Detect which cell encompasses the target text, then output its [X, Y] center coordinate. 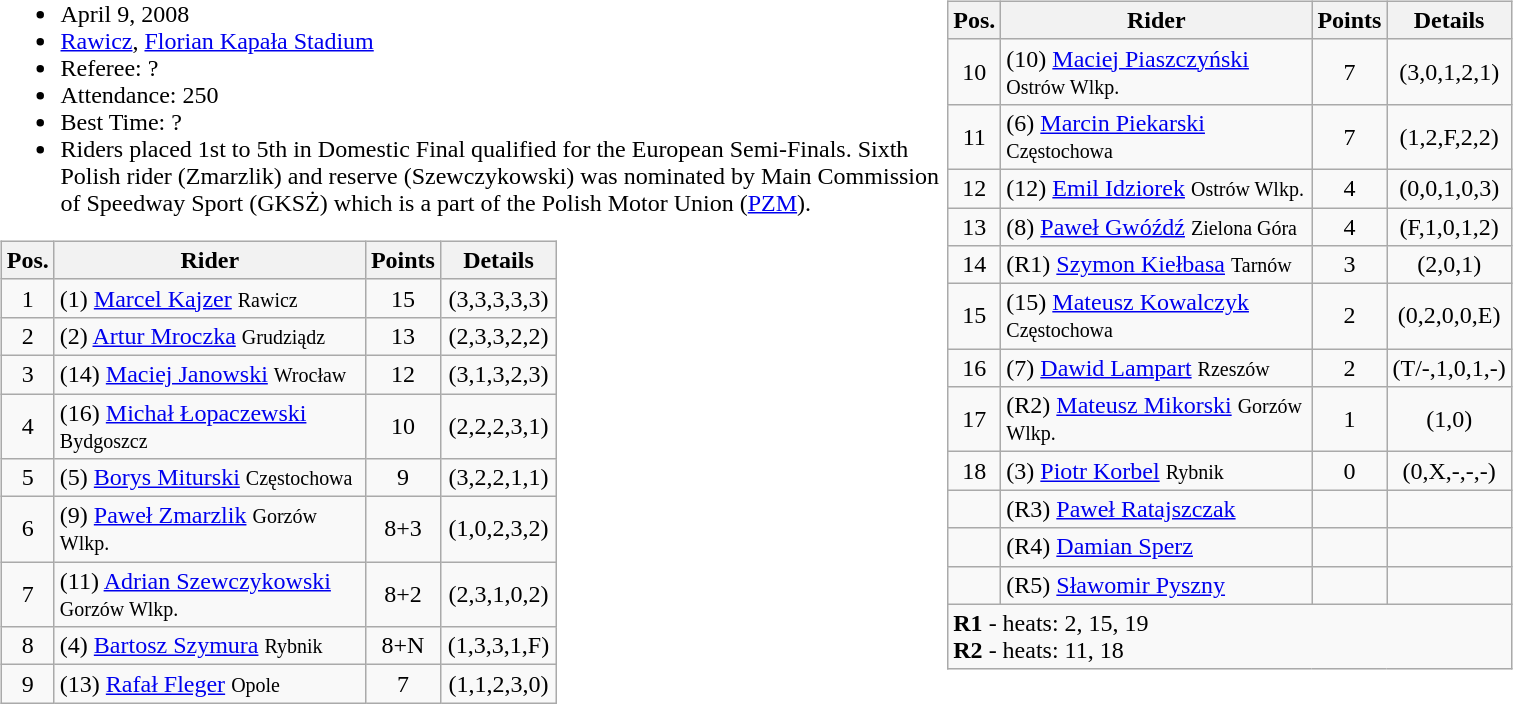
(7) Dawid Lampart Rzeszów [1156, 368]
8+2 [402, 594]
0 [1350, 471]
(1,3,3,1,F) [498, 646]
16 [974, 368]
(5) Borys Miturski Częstochowa [210, 478]
(1,2,F,2,2) [1449, 136]
(6) Marcin Piekarski Częstochowa [1156, 136]
(15) Mateusz Kowalczyk Częstochowa [1156, 316]
(R5) Sławomir Pyszny [1156, 585]
(F,1,0,1,2) [1449, 227]
11 [974, 136]
(1) Marcel Kajzer Rawicz [210, 298]
(R2) Mateusz Mikorski Gorzów Wlkp. [1156, 420]
(R4) Damian Sperz [1156, 547]
(3,3,3,3,3) [498, 298]
(2,3,3,2,2) [498, 336]
14 [974, 265]
(1,0,2,3,2) [498, 530]
17 [974, 420]
(8) Paweł Gwóźdź Zielona Góra [1156, 227]
(2,3,1,0,2) [498, 594]
(0,X,-,-,-) [1449, 471]
(R3) Paweł Ratajszczak [1156, 509]
18 [974, 471]
(3) Piotr Korbel Rybnik [1156, 471]
8+N [402, 646]
(9) Paweł Zmarzlik Gorzów Wlkp. [210, 530]
(16) Michał Łopaczewski Bydgoszcz [210, 426]
(11) Adrian Szewczykowski Gorzów Wlkp. [210, 594]
(3,2,2,1,1) [498, 478]
(12) Emil Idziorek Ostrów Wlkp. [1156, 188]
6 [28, 530]
(14) Maciej Janowski Wrocław [210, 374]
(0,2,0,0,E) [1449, 316]
R1 - heats: 2, 15, 19 R2 - heats: 11, 18 [1230, 636]
(4) Bartosz Szymura Rybnik [210, 646]
(R1) Szymon Kiełbasa Tarnów [1156, 265]
(2,2,2,3,1) [498, 426]
(10) Maciej Piaszczyński Ostrów Wlkp. [1156, 72]
8+3 [402, 530]
8 [28, 646]
(1,0) [1449, 420]
5 [28, 478]
(13) Rafał Fleger Opole [210, 684]
(2) Artur Mroczka Grudziądz [210, 336]
(3,1,3,2,3) [498, 374]
(2,0,1) [1449, 265]
(T/-,1,0,1,-) [1449, 368]
(0,0,1,0,3) [1449, 188]
(1,1,2,3,0) [498, 684]
(3,0,1,2,1) [1449, 72]
